Extract the [X, Y] coordinate from the center of the cell holding the provided text.  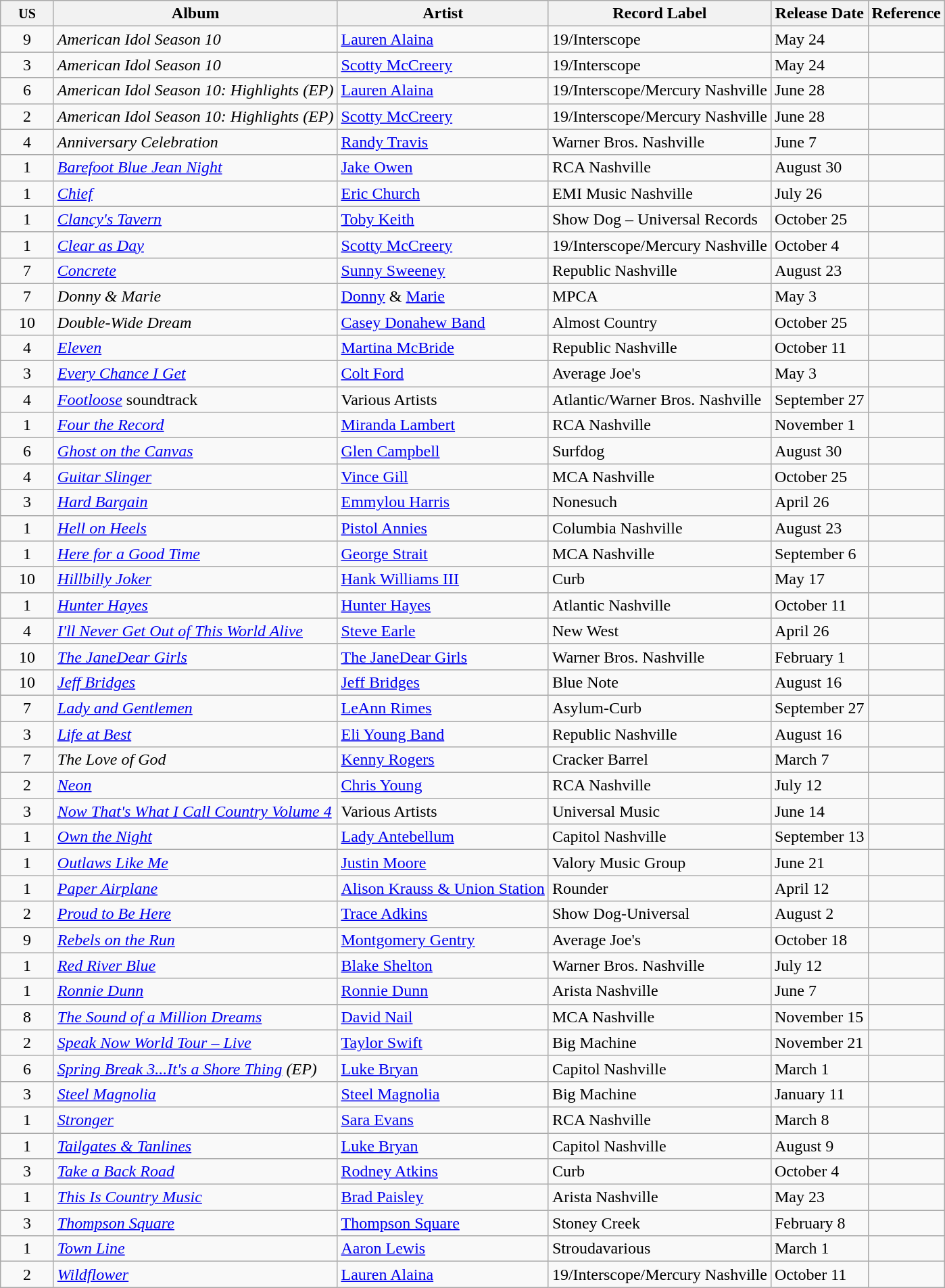
Atlantic/Warner Bros. Nashville [660, 400]
Clancy's Tavern [195, 219]
Toby Keith [443, 219]
Hank Williams III [443, 579]
March 8 [819, 1120]
Jake Owen [443, 168]
Double-Wide Dream [195, 323]
August 2 [819, 914]
Four the Record [195, 425]
Hard Bargain [195, 502]
Sara Evans [443, 1120]
June 21 [819, 863]
Rodney Atkins [443, 1172]
November 21 [819, 1043]
Paper Airplane [195, 888]
Columbia Nashville [660, 528]
Guitar Slinger [195, 477]
Miranda Lambert [443, 425]
Lady and Gentlemen [195, 708]
Rounder [660, 888]
George Strait [443, 554]
Tailgates & Tanlines [195, 1146]
February 1 [819, 657]
March 7 [819, 760]
Trace Adkins [443, 914]
Vince Gill [443, 477]
Ghost on the Canvas [195, 451]
Speak Now World Tour – Live [195, 1043]
November 1 [819, 425]
Here for a Good Time [195, 554]
Stroudavarious [660, 1249]
Chief [195, 193]
Release Date [819, 14]
Anniversary Celebration [195, 142]
July 26 [819, 193]
Justin Moore [443, 863]
Stronger [195, 1120]
Lady Antebellum [443, 837]
The Sound of a Million Dreams [195, 1017]
Reference [906, 14]
Pistol Annies [443, 528]
February 8 [819, 1223]
I'll Never Get Out of This World Alive [195, 631]
MPCA [660, 296]
Neon [195, 786]
Martina McBride [443, 348]
Clear as Day [195, 245]
Own the Night [195, 837]
Emmylou Harris [443, 502]
June 14 [819, 811]
Aaron Lewis [443, 1249]
Rebels on the Run [195, 940]
Steve Earle [443, 631]
Spring Break 3...It's a Shore Thing (EP) [195, 1068]
October 18 [819, 940]
Casey Donahew Band [443, 323]
Now That's What I Call Country Volume 4 [195, 811]
Blue Note [660, 682]
Asylum-Curb [660, 708]
David Nail [443, 1017]
Hillbilly Joker [195, 579]
US [27, 14]
Concrete [195, 270]
New West [660, 631]
Glen Campbell [443, 451]
September 6 [819, 554]
Randy Travis [443, 142]
Footloose soundtrack [195, 400]
Eleven [195, 348]
May 17 [819, 579]
Brad Paisley [443, 1197]
Stoney Creek [660, 1223]
September 13 [819, 837]
Hell on Heels [195, 528]
This Is Country Music [195, 1197]
Barefoot Blue Jean Night [195, 168]
Atlantic Nashville [660, 605]
Show Dog-Universal [660, 914]
Proud to Be Here [195, 914]
Show Dog – Universal Records [660, 219]
8 [27, 1017]
Life at Best [195, 734]
EMI Music Nashville [660, 193]
The Love of God [195, 760]
Every Chance I Get [195, 374]
Surfdog [660, 451]
Kenny Rogers [443, 760]
Town Line [195, 1249]
Nonesuch [660, 502]
Wildflower [195, 1274]
LeAnn Rimes [443, 708]
Valory Music Group [660, 863]
Alison Krauss & Union Station [443, 888]
Outlaws Like Me [195, 863]
Blake Shelton [443, 965]
May 23 [819, 1197]
April 12 [819, 888]
Colt Ford [443, 374]
Red River Blue [195, 965]
Album [195, 14]
November 15 [819, 1017]
Chris Young [443, 786]
Sunny Sweeney [443, 270]
August 9 [819, 1146]
Taylor Swift [443, 1043]
Record Label [660, 14]
January 11 [819, 1094]
Eric Church [443, 193]
Almost Country [660, 323]
Artist [443, 14]
Cracker Barrel [660, 760]
Take a Back Road [195, 1172]
Eli Young Band [443, 734]
Montgomery Gentry [443, 940]
Universal Music [660, 811]
